Identify which cell holds the provided text, then report its [X, Y] central coordinate. 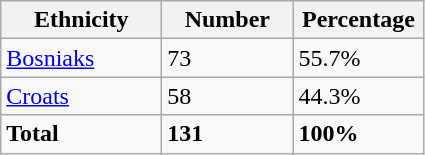
131 [228, 134]
Number [228, 20]
44.3% [358, 96]
Percentage [358, 20]
Croats [82, 96]
73 [228, 58]
100% [358, 134]
55.7% [358, 58]
58 [228, 96]
Total [82, 134]
Ethnicity [82, 20]
Bosniaks [82, 58]
